Return (x, y) of the center of cell containing provided text 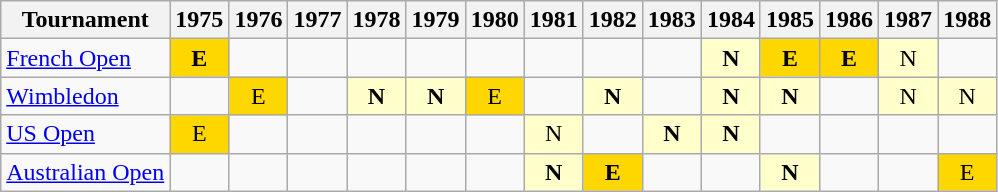
Wimbledon (86, 96)
1977 (318, 20)
1985 (790, 20)
Tournament (86, 20)
1982 (612, 20)
1976 (258, 20)
1975 (200, 20)
French Open (86, 58)
Australian Open (86, 172)
US Open (86, 134)
1983 (672, 20)
1987 (908, 20)
1986 (848, 20)
1978 (376, 20)
1981 (554, 20)
1984 (730, 20)
1979 (436, 20)
1980 (494, 20)
1988 (968, 20)
